Find where the given text appears and provide that cell's center as (X, Y) coordinate. 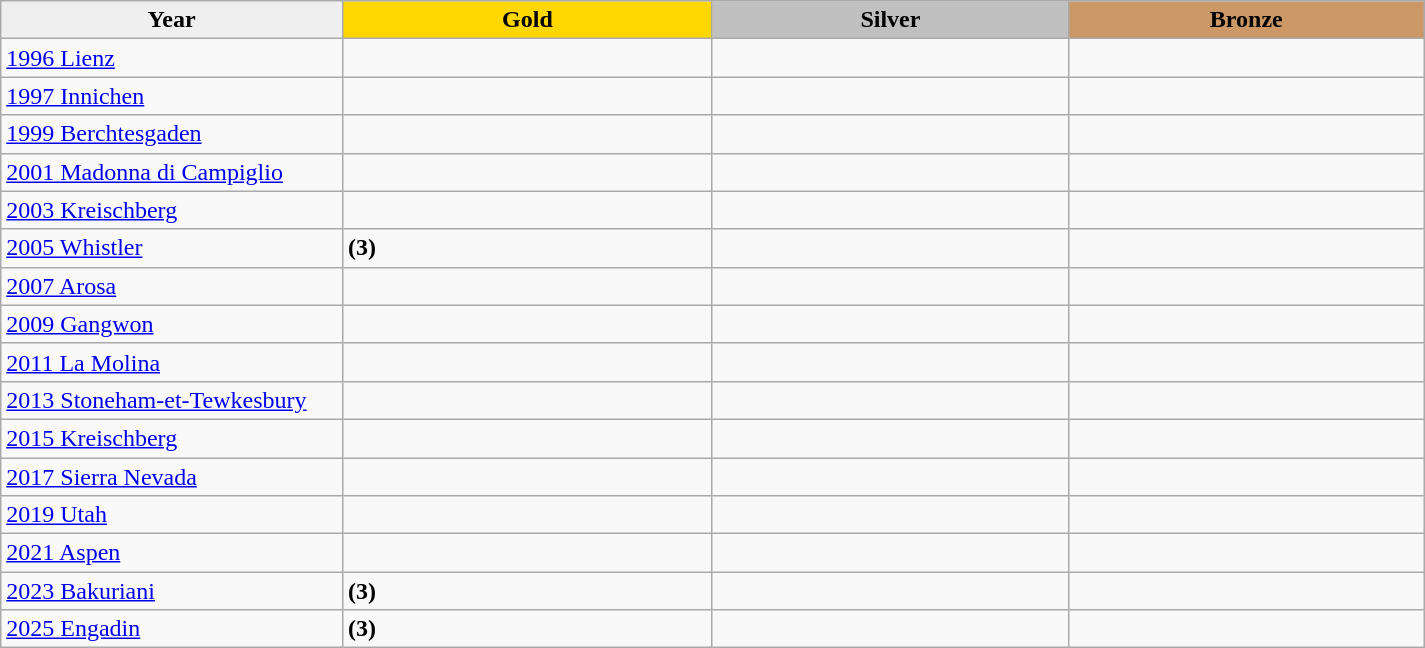
Year (172, 20)
2009 Gangwon (172, 324)
2019 Utah (172, 515)
Bronze (1246, 20)
2003 Kreischberg (172, 210)
2021 Aspen (172, 553)
Gold (527, 20)
2011 La Molina (172, 362)
1999 Berchtesgaden (172, 134)
2005 Whistler (172, 248)
2015 Kreischberg (172, 438)
1997 Innichen (172, 96)
1996 Lienz (172, 58)
2007 Arosa (172, 286)
2025 Engadin (172, 629)
2023 Bakuriani (172, 591)
2001 Madonna di Campiglio (172, 172)
Silver (890, 20)
2017 Sierra Nevada (172, 477)
2013 Stoneham-et-Tewkesbury (172, 400)
